Identify which cell holds the provided text, then report its [x, y] central coordinate. 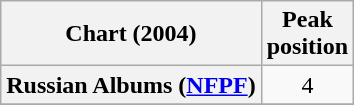
Chart (2004) [131, 34]
Russian Albums (NFPF) [131, 85]
Peakposition [307, 34]
4 [307, 85]
